Locate the cell with the specified text and output its (x, y) center coordinate. 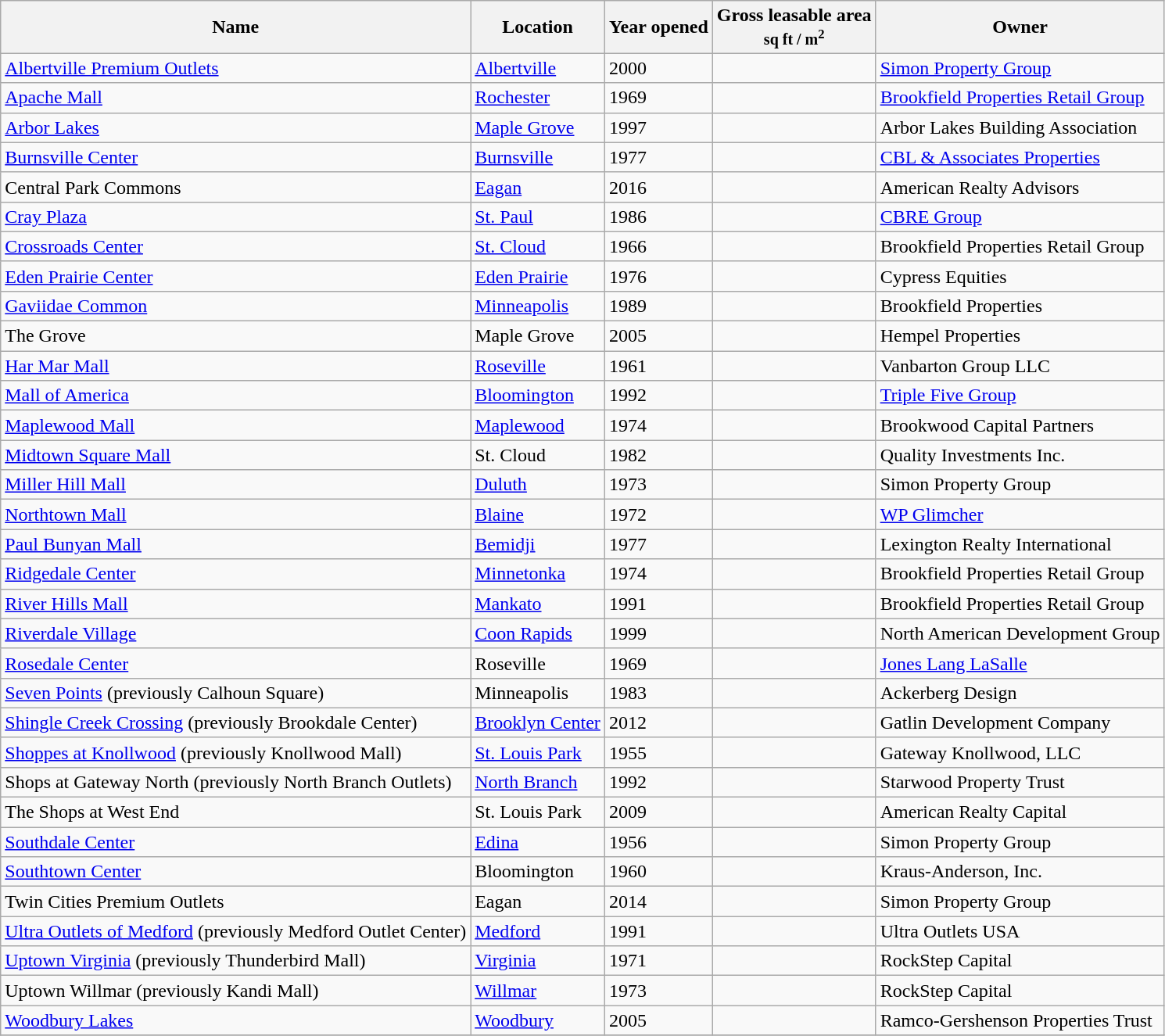
Apache Mall (236, 98)
Hempel Properties (1020, 336)
Arbor Lakes (236, 127)
Miller Hill Mall (236, 485)
Northtown Mall (236, 514)
Maplewood (538, 425)
Blaine (538, 514)
1983 (658, 693)
1989 (658, 306)
Virginia (538, 961)
Burnsville (538, 157)
Cray Plaza (236, 217)
1999 (658, 633)
St. Paul (538, 217)
Maplewood Mall (236, 425)
1956 (658, 842)
1976 (658, 276)
Gross leasable areasq ft / m2 (794, 27)
Uptown Willmar (previously Kandi Mall) (236, 991)
Lexington Realty International (1020, 544)
Owner (1020, 27)
Brooklyn Center (538, 722)
Cypress Equities (1020, 276)
Arbor Lakes Building Association (1020, 127)
1966 (658, 246)
Brookfield Properties (1020, 306)
Woodbury (538, 1020)
1955 (658, 752)
Rosedale Center (236, 663)
Ridgedale Center (236, 574)
Shoppes at Knollwood (previously Knollwood Mall) (236, 752)
Eden Prairie (538, 276)
1960 (658, 872)
Ackerberg Design (1020, 693)
Edina (538, 842)
American Realty Capital (1020, 812)
Albertville (538, 68)
Duluth (538, 485)
North Branch (538, 782)
Quality Investments Inc. (1020, 455)
Kraus-Anderson, Inc. (1020, 872)
Ramco-Gershenson Properties Trust (1020, 1020)
Paul Bunyan Mall (236, 544)
Crossroads Center (236, 246)
Jones Lang LaSalle (1020, 663)
Rochester (538, 98)
Woodbury Lakes (236, 1020)
1961 (658, 366)
Eden Prairie Center (236, 276)
Central Park Commons (236, 187)
Uptown Virginia (previously Thunderbird Mall) (236, 961)
CBRE Group (1020, 217)
2016 (658, 187)
Shops at Gateway North (previously North Branch Outlets) (236, 782)
Twin Cities Premium Outlets (236, 902)
Location (538, 27)
Riverdale Village (236, 633)
Burnsville Center (236, 157)
Year opened (658, 27)
Gateway Knollwood, LLC (1020, 752)
1972 (658, 514)
Bemidji (538, 544)
Mall of America (236, 396)
Albertville Premium Outlets (236, 68)
The Grove (236, 336)
Har Mar Mall (236, 366)
Name (236, 27)
Midtown Square Mall (236, 455)
Brookwood Capital Partners (1020, 425)
Vanbarton Group LLC (1020, 366)
1997 (658, 127)
CBL & Associates Properties (1020, 157)
Triple Five Group (1020, 396)
Southtown Center (236, 872)
The Shops at West End (236, 812)
Willmar (538, 991)
2012 (658, 722)
1982 (658, 455)
River Hills Mall (236, 604)
1971 (658, 961)
Medford (538, 931)
Minnetonka (538, 574)
Southdale Center (236, 842)
2009 (658, 812)
2000 (658, 68)
Shingle Creek Crossing (previously Brookdale Center) (236, 722)
Mankato (538, 604)
Seven Points (previously Calhoun Square) (236, 693)
Gaviidae Common (236, 306)
1986 (658, 217)
Coon Rapids (538, 633)
WP Glimcher (1020, 514)
2014 (658, 902)
Ultra Outlets of Medford (previously Medford Outlet Center) (236, 931)
Starwood Property Trust (1020, 782)
American Realty Advisors (1020, 187)
Gatlin Development Company (1020, 722)
Ultra Outlets USA (1020, 931)
North American Development Group (1020, 633)
